Locate the cell with the specified text and output its (X, Y) center coordinate. 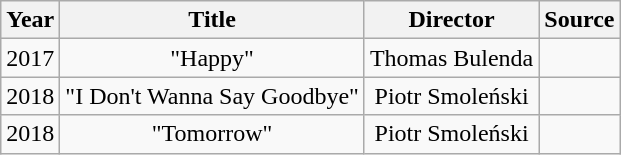
"I Don't Wanna Say Goodbye" (212, 96)
Year (30, 20)
Director (451, 20)
"Tomorrow" (212, 134)
Source (580, 20)
2017 (30, 58)
"Happy" (212, 58)
Title (212, 20)
Thomas Bulenda (451, 58)
